Return [X, Y] of the center of cell containing provided text 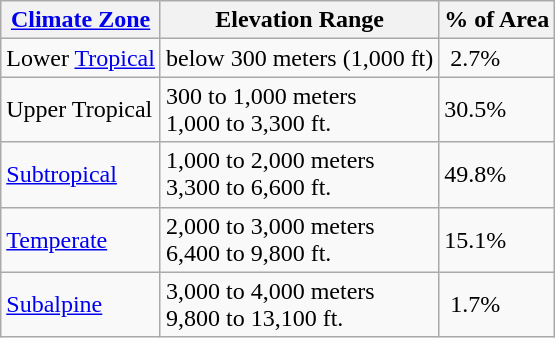
2,000 to 3,000 meters6,400 to 9,800 ft. [299, 240]
2.7% [497, 58]
Elevation Range [299, 20]
15.1% [497, 240]
Subtropical [81, 174]
30.5% [497, 110]
Lower Tropical [81, 58]
300 to 1,000 meters1,000 to 3,300 ft. [299, 110]
1.7% [497, 304]
below 300 meters (1,000 ft) [299, 58]
Upper Tropical [81, 110]
49.8% [497, 174]
3,000 to 4,000 meters9,800 to 13,100 ft. [299, 304]
Subalpine [81, 304]
Temperate [81, 240]
Climate Zone [81, 20]
1,000 to 2,000 meters3,300 to 6,600 ft. [299, 174]
% of Area [497, 20]
